Return the [x, y] coordinate for the center point of the cell that contains the specified text.  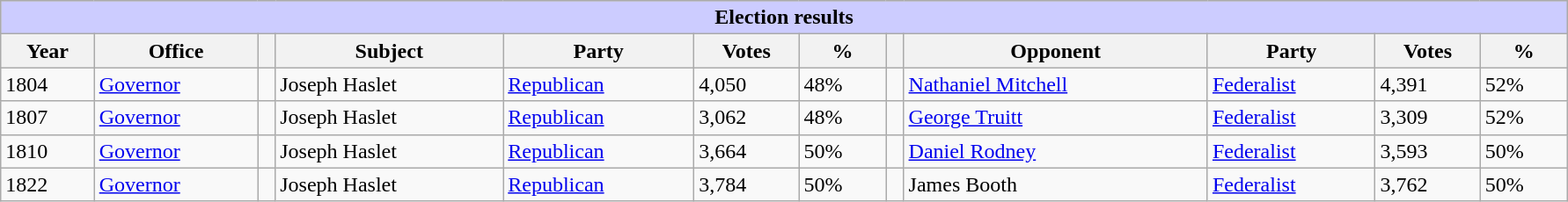
James Booth [1056, 184]
3,664 [746, 151]
Daniel Rodney [1056, 151]
Nathaniel Mitchell [1056, 84]
George Truitt [1056, 118]
3,784 [746, 184]
1822 [48, 184]
3,309 [1427, 118]
Election results [785, 18]
3,762 [1427, 184]
Opponent [1056, 51]
4,050 [746, 84]
3,062 [746, 118]
1807 [48, 118]
Subject [389, 51]
Office [176, 51]
1804 [48, 84]
Year [48, 51]
1810 [48, 151]
4,391 [1427, 84]
3,593 [1427, 151]
